Pinpoint the cell where the given text exists, returning its (X, Y) midpoint coordinate. 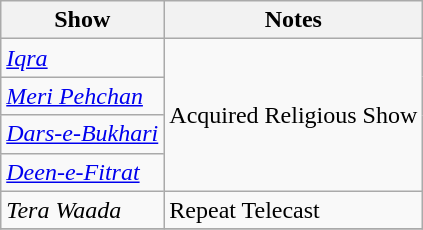
Iqra (82, 58)
Meri Pehchan (82, 96)
Repeat Telecast (294, 210)
Show (82, 20)
Deen-e-Fitrat (82, 172)
Dars-e-Bukhari (82, 134)
Acquired Religious Show (294, 115)
Notes (294, 20)
Tera Waada (82, 210)
